Return [X, Y] of the center of cell containing provided text 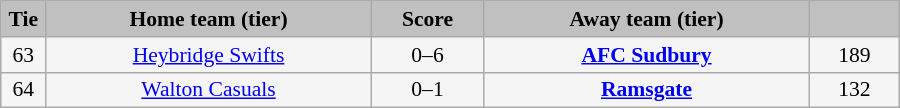
0–6 [427, 55]
63 [24, 55]
Ramsgate [647, 90]
64 [24, 90]
132 [854, 90]
0–1 [427, 90]
Walton Casuals [209, 90]
Home team (tier) [209, 19]
Away team (tier) [647, 19]
Score [427, 19]
AFC Sudbury [647, 55]
189 [854, 55]
Tie [24, 19]
Heybridge Swifts [209, 55]
